Identify which cell holds the provided text, then report its [x, y] central coordinate. 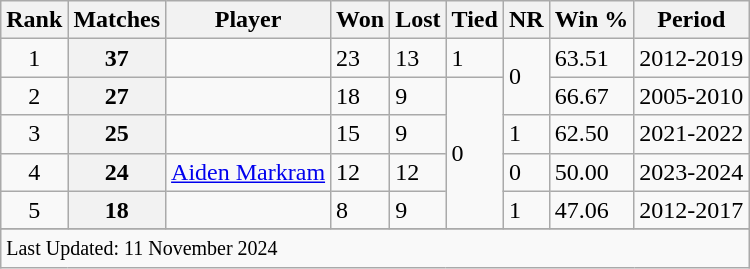
Won [360, 20]
62.50 [592, 134]
3 [34, 134]
4 [34, 172]
15 [360, 134]
Tied [474, 20]
Last Updated: 11 November 2024 [375, 248]
Win % [592, 20]
63.51 [592, 58]
Aiden Markram [248, 172]
8 [360, 210]
2 [34, 96]
2023-2024 [692, 172]
27 [117, 96]
13 [418, 58]
Player [248, 20]
50.00 [592, 172]
47.06 [592, 210]
66.67 [592, 96]
NR [526, 20]
25 [117, 134]
24 [117, 172]
Lost [418, 20]
2005-2010 [692, 96]
2012-2019 [692, 58]
Rank [34, 20]
2021-2022 [692, 134]
37 [117, 58]
2012-2017 [692, 210]
23 [360, 58]
Matches [117, 20]
Period [692, 20]
5 [34, 210]
